Locate the cell with the specified text and output its [X, Y] center coordinate. 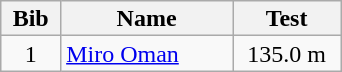
1 [31, 54]
Miro Oman [147, 54]
Bib [31, 18]
Test [287, 18]
Name [147, 18]
135.0 m [287, 54]
